Provide the (x, y) coordinate of the cell's center where the given text is located.  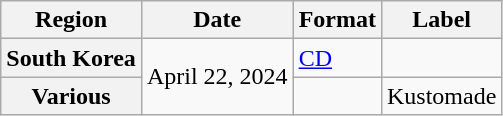
Region (72, 20)
South Korea (72, 58)
Date (217, 20)
April 22, 2024 (217, 77)
Various (72, 96)
Format (337, 20)
CD (337, 58)
Kustomade (441, 96)
Label (441, 20)
